Return the [x, y] coordinate for the center point of the cell that contains the specified text.  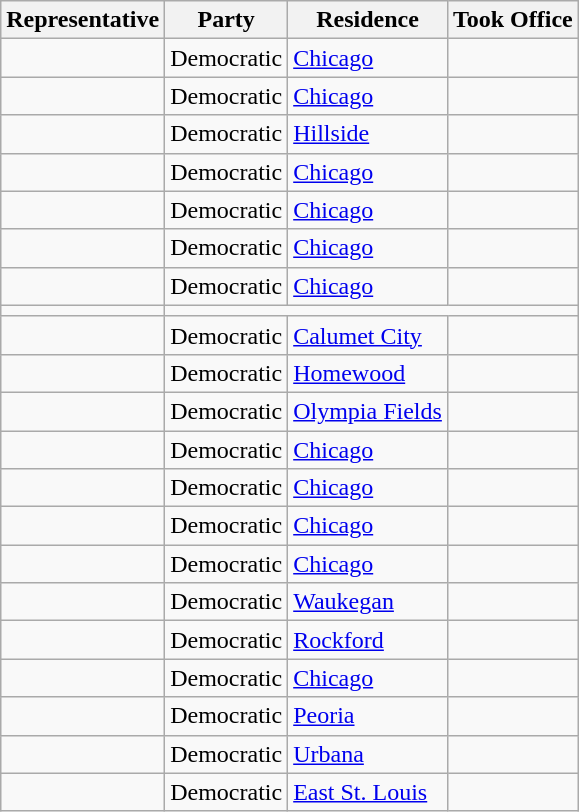
Homewood [368, 373]
Olympia Fields [368, 411]
Party [226, 20]
Took Office [512, 20]
Calumet City [368, 335]
Residence [368, 20]
Urbana [368, 754]
Hillside [368, 134]
East St. Louis [368, 792]
Rockford [368, 640]
Peoria [368, 716]
Representative [83, 20]
Waukegan [368, 602]
